Pinpoint the cell where the given text exists, returning its (x, y) midpoint coordinate. 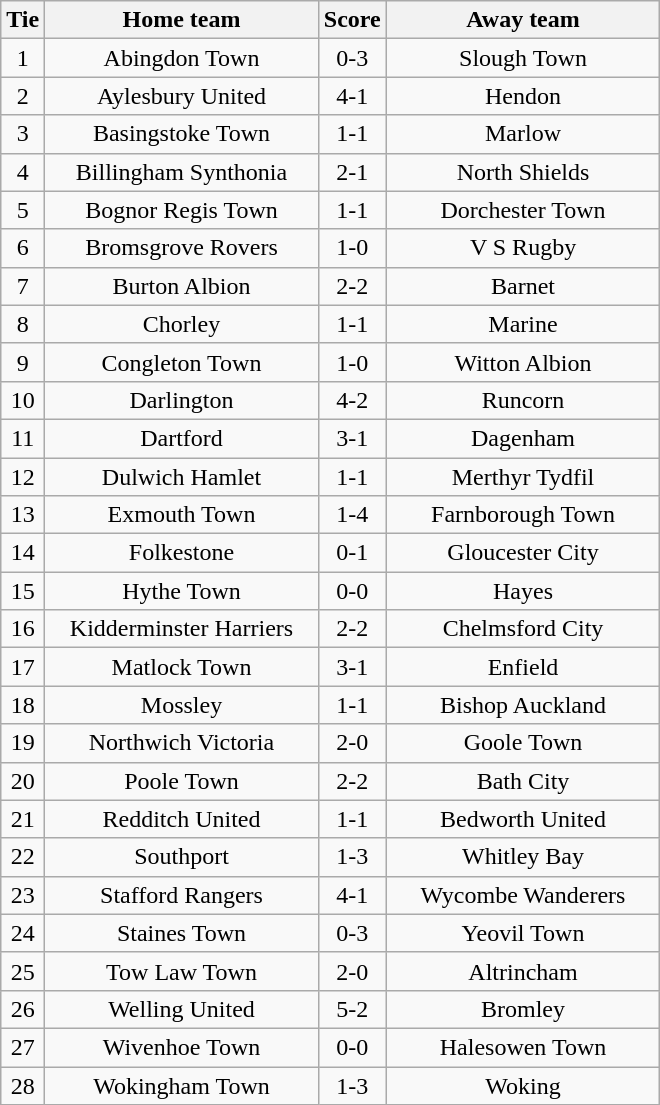
Dulwich Hamlet (182, 477)
26 (23, 1009)
Dagenham (523, 438)
2 (23, 96)
Darlington (182, 400)
Woking (523, 1085)
7 (23, 286)
Wokingham Town (182, 1085)
Poole Town (182, 781)
0-1 (352, 553)
Halesowen Town (523, 1047)
Score (352, 20)
Bedworth United (523, 819)
Yeovil Town (523, 933)
10 (23, 400)
Bromley (523, 1009)
13 (23, 515)
North Shields (523, 172)
Whitley Bay (523, 857)
2-1 (352, 172)
Hayes (523, 591)
Billingham Synthonia (182, 172)
Congleton Town (182, 362)
Gloucester City (523, 553)
Stafford Rangers (182, 895)
Witton Albion (523, 362)
15 (23, 591)
Staines Town (182, 933)
Aylesbury United (182, 96)
Merthyr Tydfil (523, 477)
Farnborough Town (523, 515)
Burton Albion (182, 286)
25 (23, 971)
5-2 (352, 1009)
Marlow (523, 134)
Matlock Town (182, 667)
4 (23, 172)
Altrincham (523, 971)
Kidderminster Harriers (182, 629)
14 (23, 553)
3 (23, 134)
6 (23, 248)
12 (23, 477)
23 (23, 895)
Bromsgrove Rovers (182, 248)
Bath City (523, 781)
28 (23, 1085)
Dartford (182, 438)
Marine (523, 324)
Wivenhoe Town (182, 1047)
Southport (182, 857)
Northwich Victoria (182, 743)
4-2 (352, 400)
27 (23, 1047)
1 (23, 58)
19 (23, 743)
16 (23, 629)
17 (23, 667)
Tie (23, 20)
Welling United (182, 1009)
Goole Town (523, 743)
20 (23, 781)
Tow Law Town (182, 971)
21 (23, 819)
Basingstoke Town (182, 134)
9 (23, 362)
Slough Town (523, 58)
Hythe Town (182, 591)
Home team (182, 20)
18 (23, 705)
Dorchester Town (523, 210)
Chorley (182, 324)
1-4 (352, 515)
Chelmsford City (523, 629)
22 (23, 857)
5 (23, 210)
Mossley (182, 705)
Away team (523, 20)
11 (23, 438)
24 (23, 933)
Wycombe Wanderers (523, 895)
Redditch United (182, 819)
Exmouth Town (182, 515)
Folkestone (182, 553)
Enfield (523, 667)
Barnet (523, 286)
V S Rugby (523, 248)
Abingdon Town (182, 58)
Runcorn (523, 400)
8 (23, 324)
Bishop Auckland (523, 705)
Hendon (523, 96)
Bognor Regis Town (182, 210)
